Output the [X, Y] coordinate of the center of the cell containing the given text.  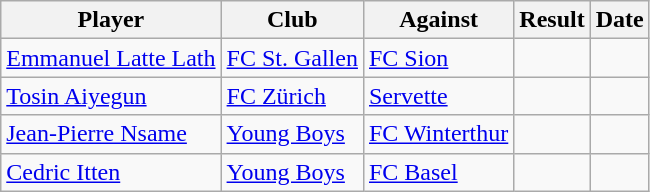
Player [111, 20]
Tosin Aiyegun [111, 96]
FC Winterthur [438, 134]
Emmanuel Latte Lath [111, 58]
Result [552, 20]
Jean-Pierre Nsame [111, 134]
Servette [438, 96]
Against [438, 20]
Club [292, 20]
Cedric Itten [111, 172]
FC St. Gallen [292, 58]
FC Sion [438, 58]
FC Basel [438, 172]
Date [620, 20]
FC Zürich [292, 96]
